Detect which cell encompasses the target text, then output its [x, y] center coordinate. 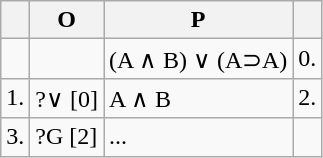
?∨ [0] [67, 98]
... [198, 137]
2. [308, 98]
P [198, 20]
(A ∧ B) ∨ (A⊃A) [198, 59]
3. [16, 137]
O [67, 20]
?G [2] [67, 137]
1. [16, 98]
0. [308, 59]
A ∧ B [198, 98]
